Identify which cell holds the provided text, then report its (X, Y) central coordinate. 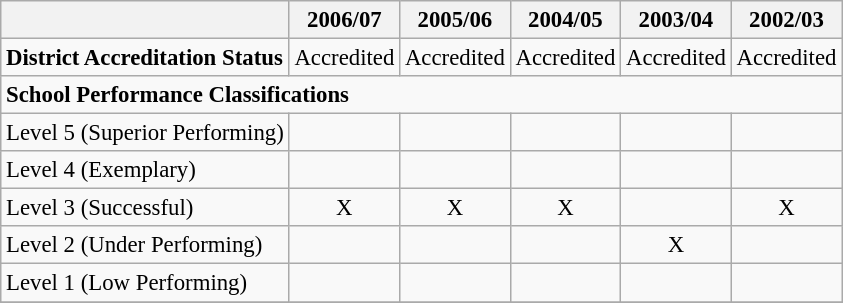
School Performance Classifications (422, 95)
2005/06 (456, 20)
Level 2 (Under Performing) (145, 245)
2006/07 (344, 20)
Level 3 (Successful) (145, 208)
District Accreditation Status (145, 58)
Level 1 (Low Performing) (145, 283)
Level 4 (Exemplary) (145, 170)
2003/04 (676, 20)
2002/03 (786, 20)
2004/05 (566, 20)
Level 5 (Superior Performing) (145, 133)
